Output the [x, y] coordinate of the center of the cell containing the given text.  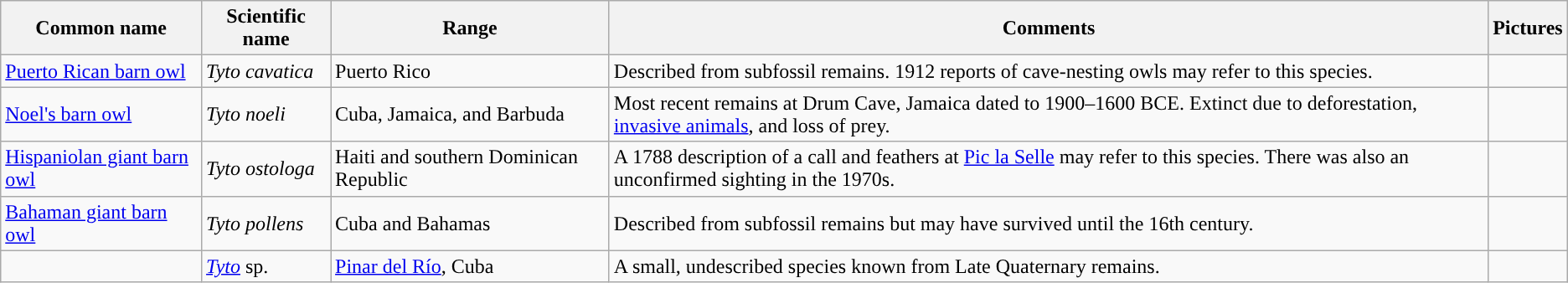
Puerto Rican barn owl [101, 71]
Described from subfossil remains but may have survived until the 16th century. [1049, 223]
Tyto noeli [266, 114]
Tyto sp. [266, 266]
Hispaniolan giant barn owl [101, 169]
Haiti and southern Dominican Republic [471, 169]
Bahaman giant barn owl [101, 223]
Noel's barn owl [101, 114]
Scientific name [266, 28]
Range [471, 28]
Comments [1049, 28]
Puerto Rico [471, 71]
Tyto ostologa [266, 169]
Tyto pollens [266, 223]
Cuba, Jamaica, and Barbuda [471, 114]
Described from subfossil remains. 1912 reports of cave-nesting owls may refer to this species. [1049, 71]
Most recent remains at Drum Cave, Jamaica dated to 1900–1600 BCE. Extinct due to deforestation, invasive animals, and loss of prey. [1049, 114]
A small, undescribed species known from Late Quaternary remains. [1049, 266]
Tyto cavatica [266, 71]
Pinar del Río, Cuba [471, 266]
Cuba and Bahamas [471, 223]
Common name [101, 28]
Pictures [1528, 28]
A 1788 description of a call and feathers at Pic la Selle may refer to this species. There was also an unconfirmed sighting in the 1970s. [1049, 169]
